Output the [X, Y] coordinate of the center of the cell containing the given text.  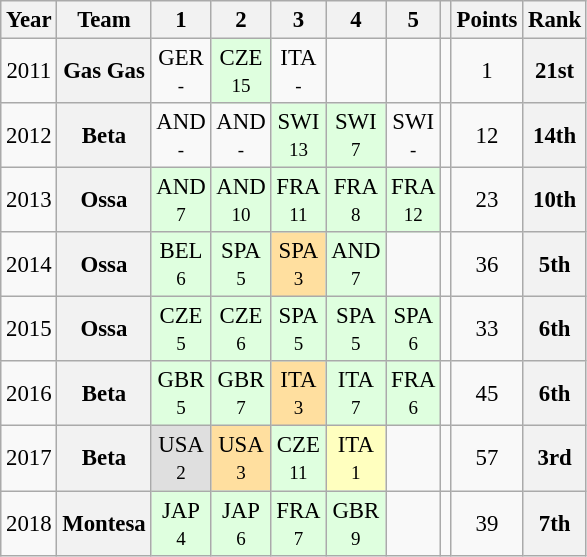
CZE11 [298, 458]
14th [555, 136]
2018 [29, 524]
2017 [29, 458]
FRA11 [298, 200]
SWI13 [298, 136]
GBR7 [241, 394]
Points [486, 20]
45 [486, 394]
2015 [29, 330]
Montesa [104, 524]
12 [486, 136]
2016 [29, 394]
FRA6 [414, 394]
SPA6 [414, 330]
CZE5 [181, 330]
Year [29, 20]
SWI- [414, 136]
4 [356, 20]
5 [414, 20]
Gas Gas [104, 72]
FRA7 [298, 524]
2013 [29, 200]
5th [555, 264]
JAP6 [241, 524]
CZE6 [241, 330]
2014 [29, 264]
ITA3 [298, 394]
57 [486, 458]
10th [555, 200]
3 [298, 20]
USA2 [181, 458]
USA3 [241, 458]
21st [555, 72]
FRA12 [414, 200]
2012 [29, 136]
ITA1 [356, 458]
SWI7 [356, 136]
FRA8 [356, 200]
7th [555, 524]
ITA7 [356, 394]
2011 [29, 72]
39 [486, 524]
GBR9 [356, 524]
ITA- [298, 72]
36 [486, 264]
GER- [181, 72]
AND10 [241, 200]
3rd [555, 458]
33 [486, 330]
BEL6 [181, 264]
JAP4 [181, 524]
GBR5 [181, 394]
CZE15 [241, 72]
SPA3 [298, 264]
2 [241, 20]
Team [104, 20]
Rank [555, 20]
23 [486, 200]
